Search for the cell housing the specified text and yield its (x, y) center coordinate. 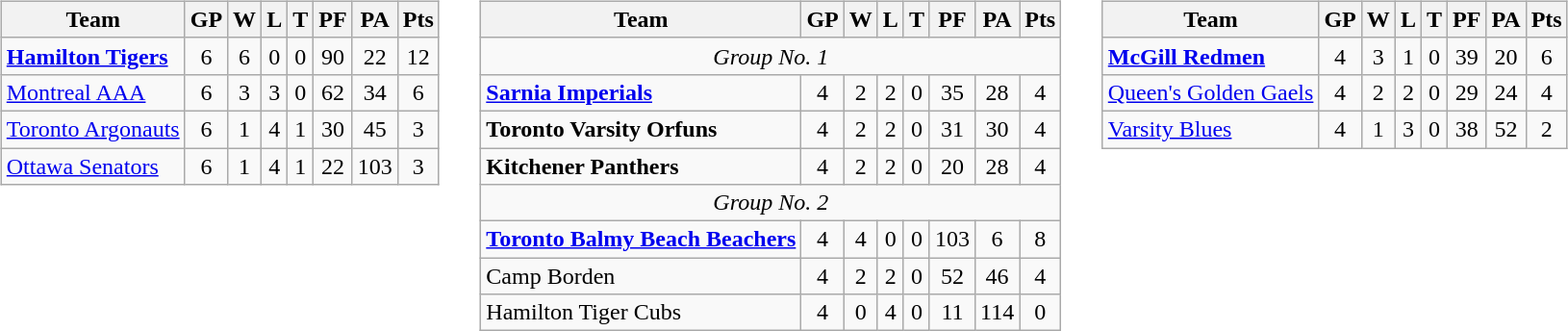
90 (333, 56)
Group No. 2 (771, 203)
8 (1041, 240)
38 (1467, 129)
24 (1506, 92)
Toronto Argonauts (92, 129)
Montreal AAA (92, 92)
35 (952, 92)
11 (952, 313)
Ottawa Senators (92, 166)
114 (998, 313)
Kitchener Panthers (641, 166)
46 (998, 276)
Toronto Varsity Orfuns (641, 129)
Varsity Blues (1210, 129)
12 (417, 56)
Toronto Balmy Beach Beachers (641, 240)
Sarnia Imperials (641, 92)
Queen's Golden Gaels (1210, 92)
39 (1467, 56)
31 (952, 129)
Hamilton Tigers (92, 56)
Hamilton Tiger Cubs (641, 313)
29 (1467, 92)
45 (375, 129)
34 (375, 92)
Camp Borden (641, 276)
Group No. 1 (771, 56)
McGill Redmen (1210, 56)
62 (333, 92)
